Identify which cell holds the provided text, then report its [X, Y] central coordinate. 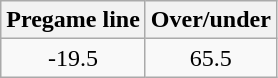
-19.5 [74, 58]
Over/under [210, 20]
65.5 [210, 58]
Pregame line [74, 20]
